Output the (x, y) coordinate of the center of the cell containing the given text.  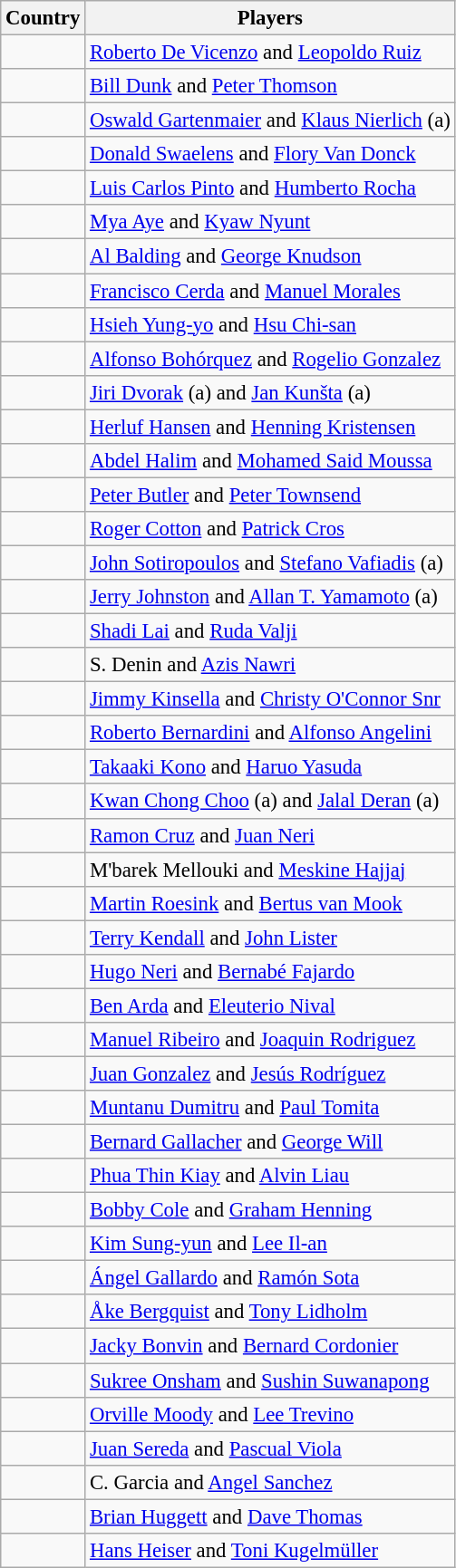
Terry Kendall and John Lister (270, 938)
Ángel Gallardo and Ramón Sota (270, 1278)
Shadi Lai and Ruda Valji (270, 631)
Juan Gonzalez and Jesús Rodríguez (270, 1073)
Alfonso Bohórquez and Rogelio Gonzalez (270, 359)
Takaaki Kono and Haruo Yasuda (270, 767)
Hsieh Yung-yo and Hsu Chi-san (270, 324)
Abdel Halim and Mohamed Said Moussa (270, 461)
Kwan Chong Choo (a) and Jalal Deran (a) (270, 802)
Muntanu Dumitru and Paul Tomita (270, 1108)
Bill Dunk and Peter Thomson (270, 86)
Herluf Hansen and Henning Kristensen (270, 427)
Mya Aye and Kyaw Nyunt (270, 222)
Players (270, 18)
Åke Bergquist and Tony Lidholm (270, 1313)
Francisco Cerda and Manuel Morales (270, 291)
Roberto Bernardini and Alfonso Angelini (270, 733)
Roger Cotton and Patrick Cros (270, 529)
Martin Roesink and Bertus van Mook (270, 903)
Sukree Onsham and Sushin Suwanapong (270, 1380)
Manuel Ribeiro and Joaquin Rodriguez (270, 1040)
Ramon Cruz and Juan Neri (270, 835)
Ben Arda and Eleuterio Nival (270, 1005)
M'barek Mellouki and Meskine Hajjaj (270, 870)
Bobby Cole and Graham Henning (270, 1210)
Orville Moody and Lee Trevino (270, 1414)
Peter Butler and Peter Townsend (270, 495)
Donald Swaelens and Flory Van Donck (270, 154)
Hugo Neri and Bernabé Fajardo (270, 972)
C. Garcia and Angel Sanchez (270, 1482)
Al Balding and George Knudson (270, 256)
Jerry Johnston and Allan T. Yamamoto (a) (270, 597)
Hans Heiser and Toni Kugelmüller (270, 1551)
Roberto De Vicenzo and Leopoldo Ruiz (270, 53)
Oswald Gartenmaier and Klaus Nierlich (a) (270, 120)
Bernard Gallacher and George Will (270, 1142)
Luis Carlos Pinto and Humberto Rocha (270, 188)
Jiri Dvorak (a) and Jan Kunšta (a) (270, 392)
S. Denin and Azis Nawri (270, 665)
Jacky Bonvin and Bernard Cordonier (270, 1346)
Jimmy Kinsella and Christy O'Connor Snr (270, 699)
Juan Sereda and Pascual Viola (270, 1448)
Phua Thin Kiay and Alvin Liau (270, 1176)
Country (44, 18)
Brian Huggett and Dave Thomas (270, 1516)
John Sotiropoulos and Stefano Vafiadis (a) (270, 563)
Kim Sung-yun and Lee Il-an (270, 1244)
